Find where the given text appears and provide that cell's center as (x, y) coordinate. 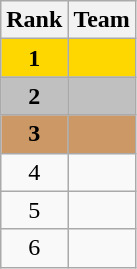
3 (34, 134)
6 (34, 248)
5 (34, 210)
1 (34, 58)
2 (34, 96)
Team (102, 20)
4 (34, 172)
Rank (34, 20)
